Capture the cell that displays the provided text and extract its (X, Y) central coordinate. 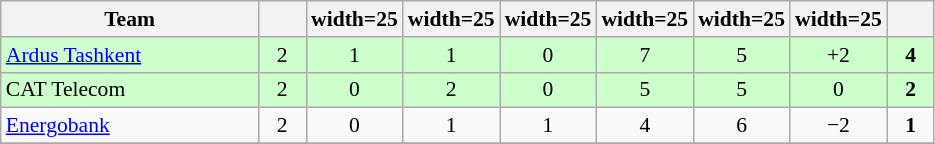
7 (644, 55)
Ardus Tashkent (130, 55)
Team (130, 19)
CAT Telecom (130, 90)
6 (742, 126)
Energobank (130, 126)
−2 (838, 126)
+2 (838, 55)
